For the text-containing cell, return its midpoint in (x, y) coordinate format. 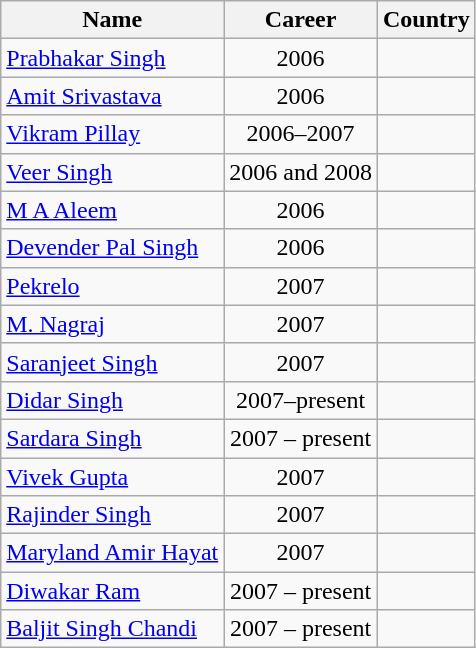
Name (112, 20)
Saranjeet Singh (112, 362)
2007–present (301, 400)
Sardara Singh (112, 438)
Maryland Amir Hayat (112, 553)
Country (426, 20)
Veer Singh (112, 172)
Amit Srivastava (112, 96)
Pekrelo (112, 286)
Career (301, 20)
2006 and 2008 (301, 172)
Vivek Gupta (112, 477)
M A Aleem (112, 210)
2006–2007 (301, 134)
Baljit Singh Chandi (112, 629)
Diwakar Ram (112, 591)
M. Nagraj (112, 324)
Vikram Pillay (112, 134)
Devender Pal Singh (112, 248)
Rajinder Singh (112, 515)
Prabhakar Singh (112, 58)
Didar Singh (112, 400)
